Output the (X, Y) coordinate of the center of the cell containing the given text.  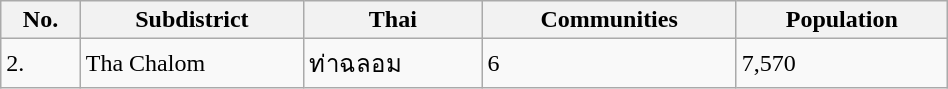
No. (41, 20)
2. (41, 64)
Tha Chalom (192, 64)
7,570 (842, 64)
Thai (393, 20)
Communities (609, 20)
6 (609, 64)
ท่าฉลอม (393, 64)
Population (842, 20)
Subdistrict (192, 20)
